From the cell containing the given text, extract its center point as (X, Y) coordinate. 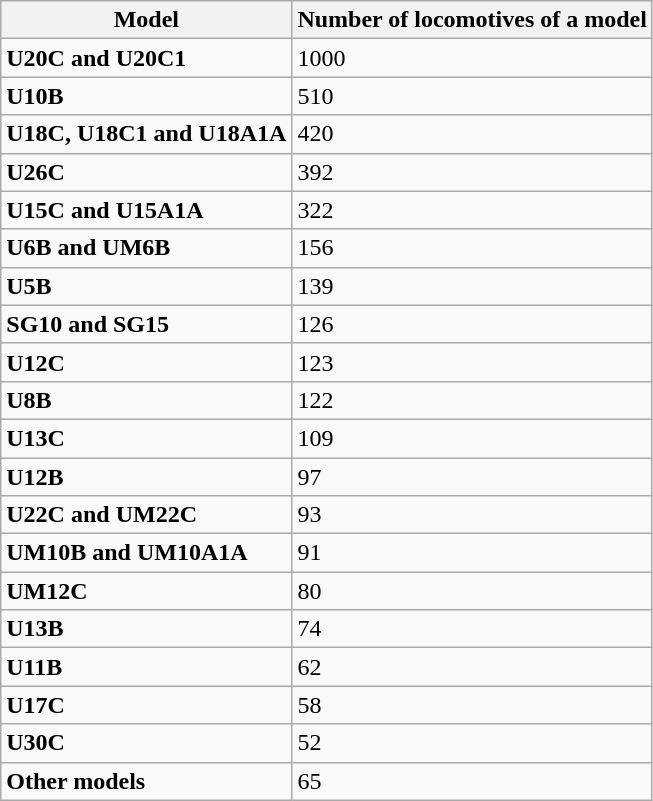
SG10 and SG15 (146, 324)
U12C (146, 362)
U30C (146, 743)
U8B (146, 400)
UM12C (146, 591)
392 (472, 172)
97 (472, 477)
U15C and U15A1A (146, 210)
139 (472, 286)
123 (472, 362)
Model (146, 20)
126 (472, 324)
U11B (146, 667)
122 (472, 400)
80 (472, 591)
91 (472, 553)
U12B (146, 477)
Number of locomotives of a model (472, 20)
Other models (146, 781)
65 (472, 781)
U20C and U20C1 (146, 58)
UM10B and UM10A1A (146, 553)
U5B (146, 286)
U18C, U18C1 and U18A1A (146, 134)
93 (472, 515)
U22C and UM22C (146, 515)
322 (472, 210)
1000 (472, 58)
U13B (146, 629)
420 (472, 134)
74 (472, 629)
62 (472, 667)
U26C (146, 172)
U17C (146, 705)
109 (472, 438)
U13C (146, 438)
510 (472, 96)
U6B and UM6B (146, 248)
52 (472, 743)
U10B (146, 96)
58 (472, 705)
156 (472, 248)
